Search for the cell housing the specified text and yield its (X, Y) center coordinate. 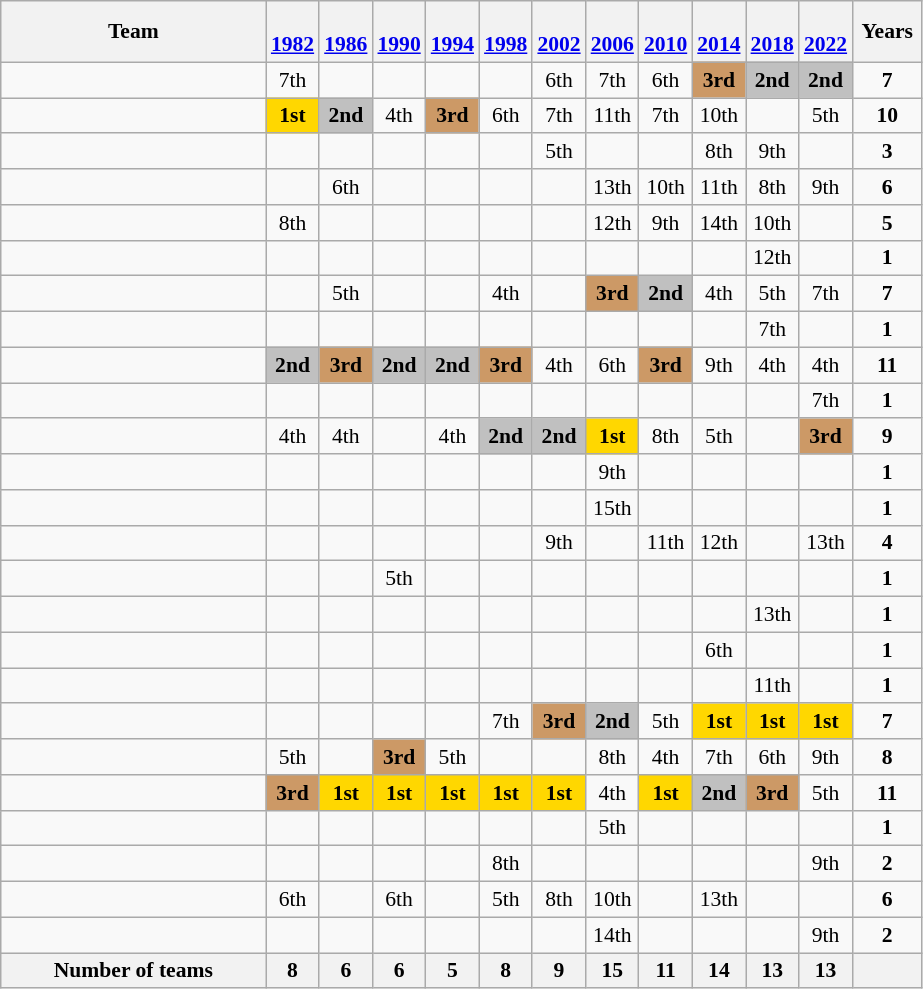
1990 (398, 32)
2014 (718, 32)
Number of teams (134, 971)
1994 (452, 32)
2018 (772, 32)
1998 (506, 32)
2002 (558, 32)
2022 (826, 32)
10 (887, 116)
1986 (346, 32)
15 (612, 971)
15th (612, 508)
4 (887, 543)
1982 (292, 32)
2006 (612, 32)
14 (718, 971)
Team (134, 32)
Years (887, 32)
3 (887, 152)
2010 (666, 32)
